Capture the cell that displays the provided text and extract its (X, Y) central coordinate. 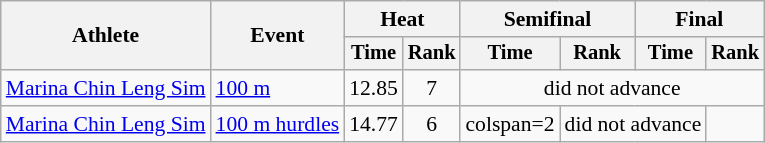
Event (278, 36)
7 (432, 88)
100 m hurdles (278, 124)
Semifinal (547, 19)
Heat (402, 19)
Athlete (106, 36)
colspan=2 (510, 124)
6 (432, 124)
12.85 (374, 88)
100 m (278, 88)
Final (700, 19)
14.77 (374, 124)
